Scan for the cell matching the given text and deliver its (X, Y) coordinate at center. 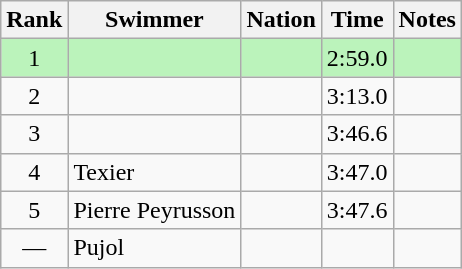
5 (34, 210)
2 (34, 96)
Pujol (154, 248)
Nation (281, 20)
4 (34, 172)
3:47.0 (357, 172)
— (34, 248)
3:13.0 (357, 96)
Swimmer (154, 20)
Rank (34, 20)
2:59.0 (357, 58)
Notes (427, 20)
3 (34, 134)
1 (34, 58)
Time (357, 20)
Pierre Peyrusson (154, 210)
Texier (154, 172)
3:46.6 (357, 134)
3:47.6 (357, 210)
